Return the (x, y) coordinate for the center point of the cell that contains the specified text.  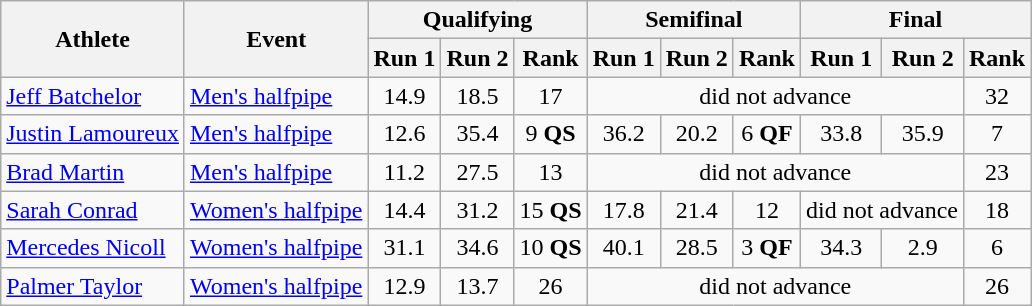
40.1 (624, 248)
32 (996, 96)
Semifinal (694, 20)
15 QS (550, 210)
Jeff Batchelor (93, 96)
6 (996, 248)
Palmer Taylor (93, 286)
Event (276, 39)
21.4 (696, 210)
Qualifying (478, 20)
18.5 (478, 96)
34.6 (478, 248)
35.4 (478, 134)
20.2 (696, 134)
10 QS (550, 248)
28.5 (696, 248)
Justin Lamoureux (93, 134)
Athlete (93, 39)
33.8 (840, 134)
7 (996, 134)
12.9 (404, 286)
3 QF (766, 248)
11.2 (404, 172)
17 (550, 96)
13 (550, 172)
31.2 (478, 210)
31.1 (404, 248)
6 QF (766, 134)
Sarah Conrad (93, 210)
23 (996, 172)
Brad Martin (93, 172)
12 (766, 210)
34.3 (840, 248)
35.9 (923, 134)
17.8 (624, 210)
2.9 (923, 248)
9 QS (550, 134)
13.7 (478, 286)
Mercedes Nicoll (93, 248)
Final (915, 20)
14.4 (404, 210)
36.2 (624, 134)
27.5 (478, 172)
12.6 (404, 134)
14.9 (404, 96)
18 (996, 210)
